Determine the (X, Y) coordinate at the center of the cell enclosing the given text.  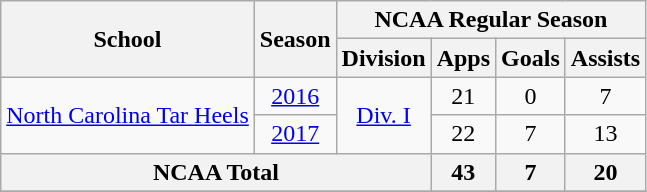
NCAA Regular Season (491, 20)
0 (531, 96)
13 (605, 134)
Assists (605, 58)
Division (384, 58)
22 (463, 134)
43 (463, 172)
Div. I (384, 115)
NCAA Total (216, 172)
School (128, 39)
2016 (295, 96)
20 (605, 172)
North Carolina Tar Heels (128, 115)
Season (295, 39)
Apps (463, 58)
2017 (295, 134)
Goals (531, 58)
21 (463, 96)
